Output the [x, y] coordinate of the center of the cell containing the given text.  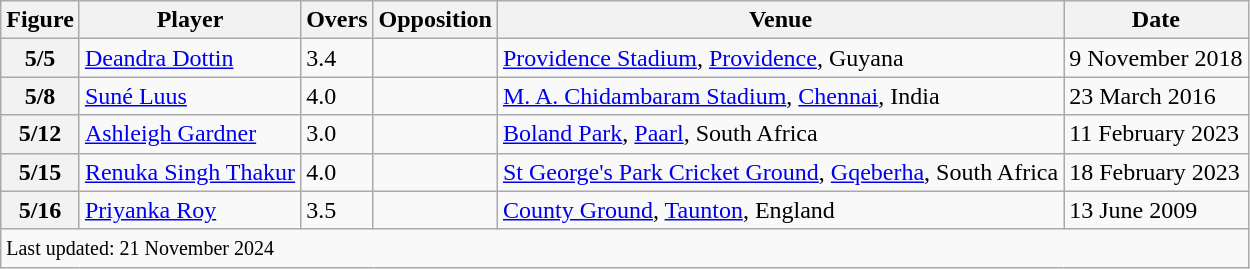
3.0 [337, 134]
5/16 [40, 210]
Figure [40, 20]
M. A. Chidambaram Stadium, Chennai, India [780, 96]
St George's Park Cricket Ground, Gqeberha, South Africa [780, 172]
Player [190, 20]
23 March 2016 [1156, 96]
3.5 [337, 210]
Date [1156, 20]
Ashleigh Gardner [190, 134]
13 June 2009 [1156, 210]
Opposition [435, 20]
Priyanka Roy [190, 210]
5/15 [40, 172]
5/12 [40, 134]
3.4 [337, 58]
Suné Luus [190, 96]
Last updated: 21 November 2024 [624, 248]
County Ground, Taunton, England [780, 210]
9 November 2018 [1156, 58]
Renuka Singh Thakur [190, 172]
Boland Park, Paarl, South Africa [780, 134]
Providence Stadium, Providence, Guyana [780, 58]
5/8 [40, 96]
Venue [780, 20]
11 February 2023 [1156, 134]
Overs [337, 20]
5/5 [40, 58]
18 February 2023 [1156, 172]
Deandra Dottin [190, 58]
